Locate the cell with the specified text and output its (X, Y) center coordinate. 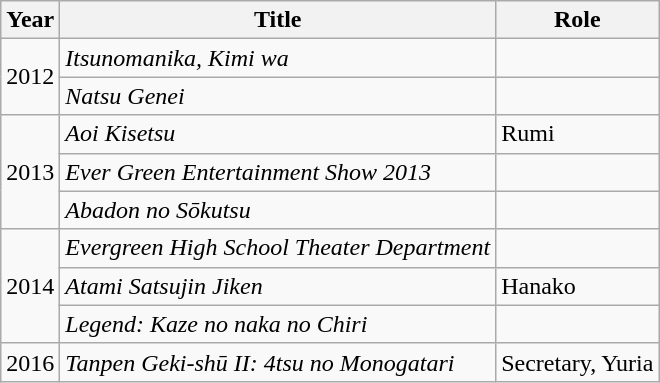
2013 (30, 172)
Natsu Genei (278, 96)
Atami Satsujin Jiken (278, 286)
Itsunomanika, Kimi wa (278, 58)
Hanako (578, 286)
Tanpen Geki-shū II: 4tsu no Monogatari (278, 362)
Aoi Kisetsu (278, 134)
Legend: Kaze no naka no Chiri (278, 324)
Year (30, 20)
Rumi (578, 134)
Title (278, 20)
2016 (30, 362)
Evergreen High School Theater Department (278, 248)
Role (578, 20)
Secretary, Yuria (578, 362)
2014 (30, 286)
2012 (30, 77)
Ever Green Entertainment Show 2013 (278, 172)
Abadon no Sōkutsu (278, 210)
